Find where the given text appears and provide that cell's center as (x, y) coordinate. 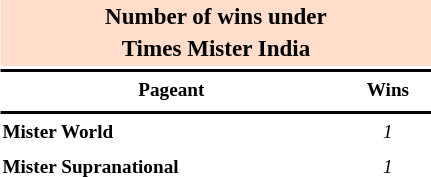
Wins (388, 92)
Pageant (172, 92)
Number of wins underTimes Mister India (216, 34)
1 (388, 132)
Mister World (172, 132)
